For the text-containing cell, return its midpoint in [x, y] coordinate format. 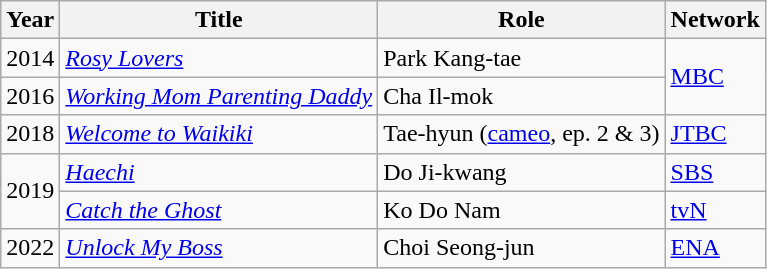
Cha Il-mok [522, 96]
2018 [30, 134]
Role [522, 20]
Unlock My Boss [219, 248]
Haechi [219, 172]
Rosy Lovers [219, 58]
Park Kang-tae [522, 58]
JTBC [715, 134]
2014 [30, 58]
Tae-hyun (cameo, ep. 2 & 3) [522, 134]
Choi Seong-jun [522, 248]
Year [30, 20]
Ko Do Nam [522, 210]
2019 [30, 191]
2016 [30, 96]
2022 [30, 248]
Welcome to Waikiki [219, 134]
Working Mom Parenting Daddy [219, 96]
SBS [715, 172]
MBC [715, 77]
ENA [715, 248]
Catch the Ghost [219, 210]
Do Ji-kwang [522, 172]
Title [219, 20]
tvN [715, 210]
Network [715, 20]
